For the text-containing cell, return its midpoint in (X, Y) coordinate format. 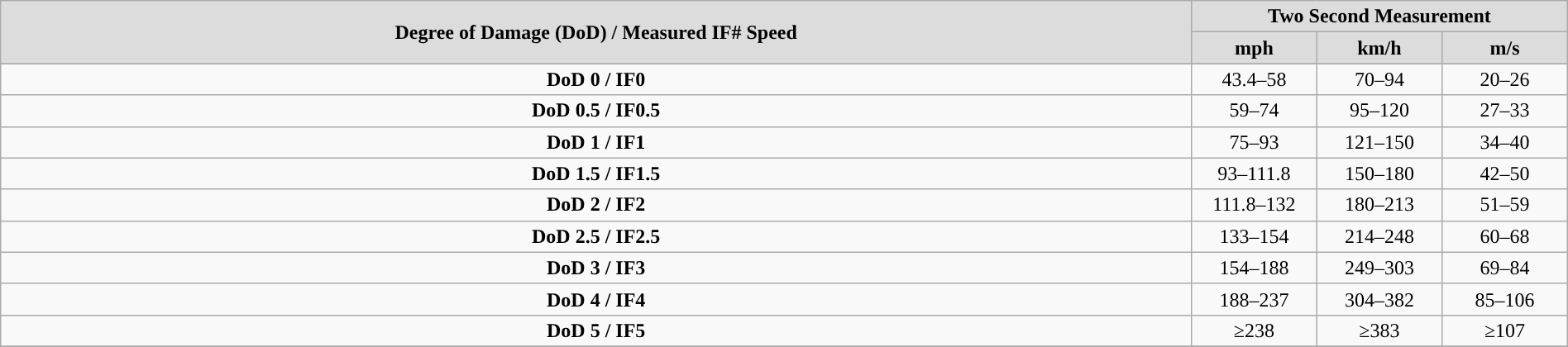
69–84 (1505, 268)
42–50 (1505, 173)
DoD 0 / IF0 (596, 79)
≥107 (1505, 330)
93–111.8 (1255, 173)
Two Second Measurement (1379, 17)
180–213 (1379, 205)
mph (1255, 48)
≥383 (1379, 330)
km/h (1379, 48)
111.8–132 (1255, 205)
304–382 (1379, 299)
DoD 4 / IF4 (596, 299)
34–40 (1505, 142)
95–120 (1379, 111)
154–188 (1255, 268)
85–106 (1505, 299)
249–303 (1379, 268)
DoD 2 / IF2 (596, 205)
20–26 (1505, 79)
DoD 2.5 / IF2.5 (596, 236)
70–94 (1379, 79)
60–68 (1505, 236)
DoD 0.5 / IF0.5 (596, 111)
150–180 (1379, 173)
214–248 (1379, 236)
DoD 1.5 / IF1.5 (596, 173)
133–154 (1255, 236)
Degree of Damage (DoD) / Measured IF# Speed (596, 32)
27–33 (1505, 111)
43.4–58 (1255, 79)
59–74 (1255, 111)
DoD 5 / IF5 (596, 330)
≥238 (1255, 330)
121–150 (1379, 142)
DoD 3 / IF3 (596, 268)
DoD 1 / IF1 (596, 142)
75–93 (1255, 142)
51–59 (1505, 205)
188–237 (1255, 299)
m/s (1505, 48)
